Scan for the cell matching the given text and deliver its (x, y) coordinate at center. 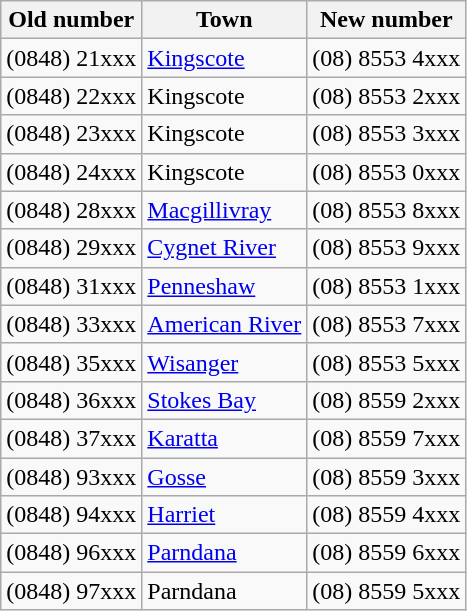
Town (224, 20)
New number (386, 20)
(0848) 35xxx (72, 362)
(08) 8553 3xxx (386, 134)
(08) 8553 5xxx (386, 362)
(0848) 37xxx (72, 438)
Macgillivray (224, 210)
(0848) 28xxx (72, 210)
(08) 8559 4xxx (386, 515)
(08) 8559 6xxx (386, 553)
(08) 8559 2xxx (386, 400)
(0848) 24xxx (72, 172)
(0848) 33xxx (72, 324)
(08) 8553 8xxx (386, 210)
(0848) 36xxx (72, 400)
(08) 8559 3xxx (386, 477)
(0848) 21xxx (72, 58)
Cygnet River (224, 248)
Penneshaw (224, 286)
(08) 8553 0xxx (386, 172)
(08) 8553 7xxx (386, 324)
(0848) 23xxx (72, 134)
(0848) 29xxx (72, 248)
Gosse (224, 477)
(0848) 97xxx (72, 591)
(0848) 22xxx (72, 96)
(08) 8553 9xxx (386, 248)
(08) 8559 5xxx (386, 591)
Harriet (224, 515)
(08) 8553 2xxx (386, 96)
(0848) 31xxx (72, 286)
(0848) 96xxx (72, 553)
(0848) 93xxx (72, 477)
Wisanger (224, 362)
(08) 8553 1xxx (386, 286)
Karatta (224, 438)
Old number (72, 20)
American River (224, 324)
(08) 8553 4xxx (386, 58)
(0848) 94xxx (72, 515)
Stokes Bay (224, 400)
(08) 8559 7xxx (386, 438)
